Return (X, Y) of the center of cell containing provided text 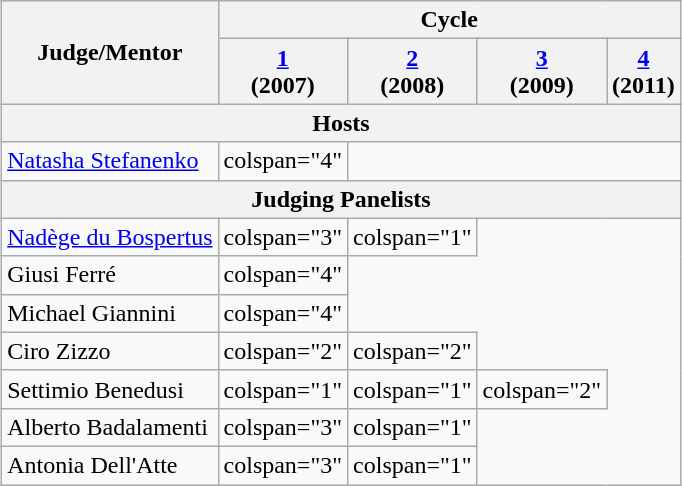
Judge/Mentor (110, 52)
Cycle (449, 20)
Judging Panelists (342, 199)
Natasha Stefanenko (110, 161)
1 (2007) (283, 72)
Giusi Ferré (110, 275)
Michael Giannini (110, 313)
Antonia Dell'Atte (110, 465)
Alberto Badalamenti (110, 427)
Hosts (342, 123)
Settimio Benedusi (110, 389)
Nadège du Bospertus (110, 237)
4 (2011) (644, 72)
2 (2008) (413, 72)
3 (2009) (542, 72)
Ciro Zizzo (110, 351)
